Provide the (X, Y) coordinate of the cell's center where the given text is located.  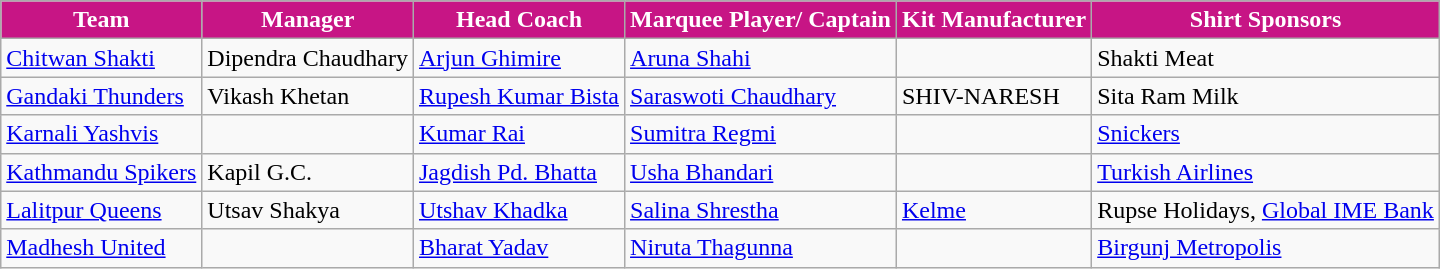
Niruta Thagunna (761, 248)
Sumitra Regmi (761, 134)
Head Coach (518, 20)
Jagdish Pd. Bhatta (518, 172)
Kathmandu Spikers (102, 172)
Arjun Ghimire (518, 58)
Turkish Airlines (1266, 172)
Kit Manufacturer (994, 20)
Kelme (994, 210)
Snickers (1266, 134)
Salina Shrestha (761, 210)
Bharat Yadav (518, 248)
Rupse Holidays, Global IME Bank (1266, 210)
Karnali Yashvis (102, 134)
Utshav Khadka (518, 210)
Dipendra Chaudhary (308, 58)
Kumar Rai (518, 134)
Madhesh United (102, 248)
SHIV-NARESH (994, 96)
Shakti Meat (1266, 58)
Utsav Shakya (308, 210)
Usha Bhandari (761, 172)
Vikash Khetan (308, 96)
Lalitpur Queens (102, 210)
Gandaki Thunders (102, 96)
Marquee Player/ Captain (761, 20)
Chitwan Shakti (102, 58)
Kapil G.C. (308, 172)
Rupesh Kumar Bista (518, 96)
Team (102, 20)
Saraswoti Chaudhary (761, 96)
Manager (308, 20)
Aruna Shahi (761, 58)
Shirt Sponsors (1266, 20)
Sita Ram Milk (1266, 96)
Birgunj Metropolis (1266, 248)
